Capture the cell that displays the provided text and extract its (x, y) central coordinate. 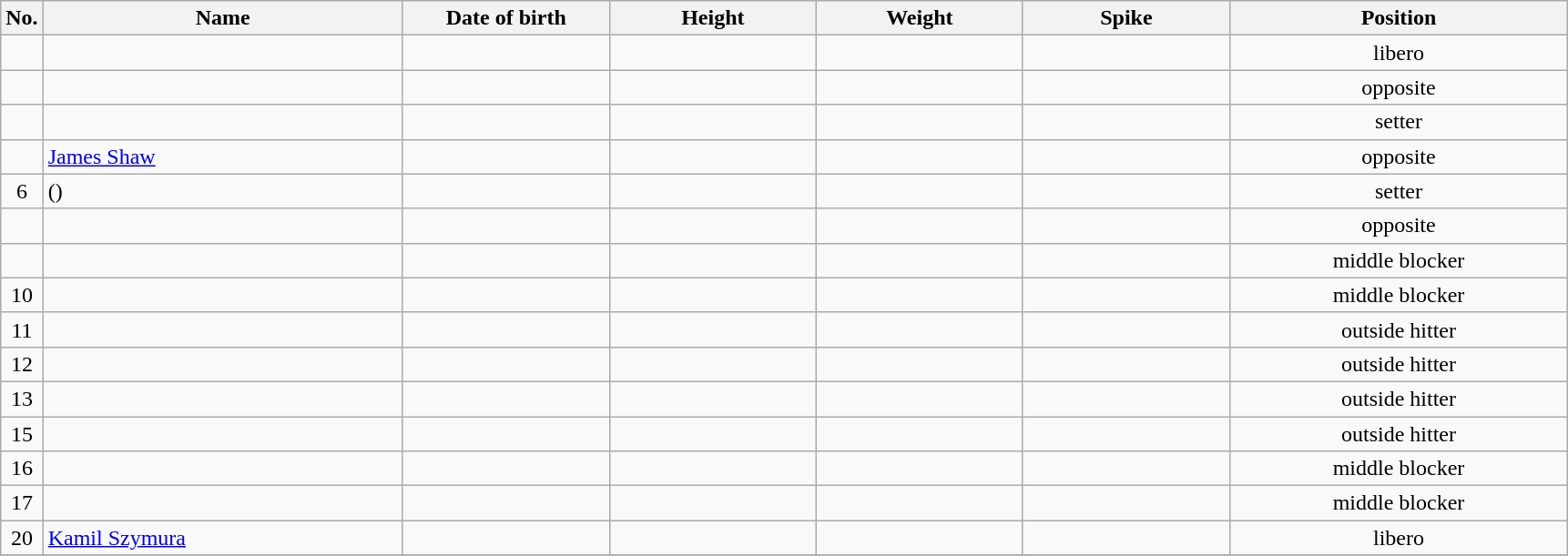
Date of birth (506, 18)
James Shaw (222, 157)
12 (22, 364)
No. (22, 18)
Height (712, 18)
13 (22, 399)
10 (22, 295)
17 (22, 503)
Kamil Szymura (222, 538)
20 (22, 538)
Weight (920, 18)
15 (22, 434)
Spike (1125, 18)
Name (222, 18)
() (222, 191)
11 (22, 329)
16 (22, 469)
6 (22, 191)
Position (1399, 18)
